Scan for the cell matching the given text and deliver its [x, y] coordinate at center. 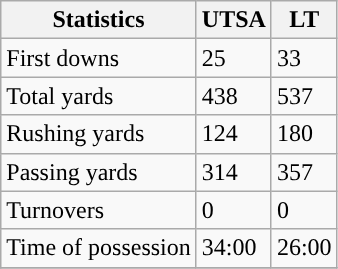
Passing yards [99, 172]
Time of possession [99, 248]
Turnovers [99, 210]
Total yards [99, 96]
UTSA [234, 20]
Rushing yards [99, 134]
25 [234, 58]
First downs [99, 58]
34:00 [234, 248]
33 [304, 58]
438 [234, 96]
124 [234, 134]
180 [304, 134]
357 [304, 172]
Statistics [99, 20]
314 [234, 172]
537 [304, 96]
LT [304, 20]
26:00 [304, 248]
